Identify which cell holds the provided text, then report its [x, y] central coordinate. 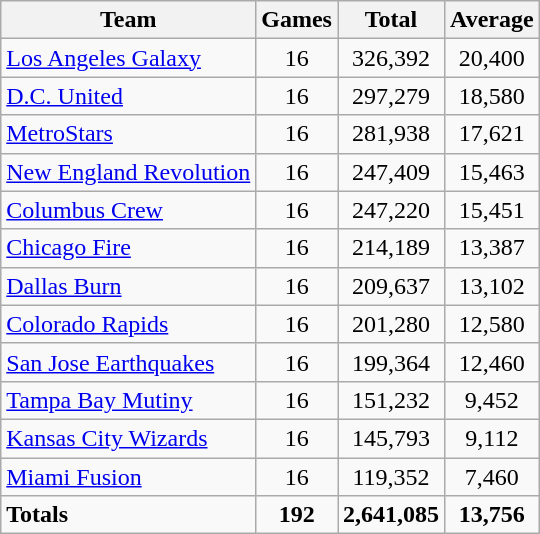
13,387 [492, 248]
247,220 [392, 210]
Games [297, 20]
192 [297, 515]
Miami Fusion [128, 477]
9,112 [492, 438]
7,460 [492, 477]
13,102 [492, 286]
281,938 [392, 134]
San Jose Earthquakes [128, 362]
2,641,085 [392, 515]
15,451 [492, 210]
D.C. United [128, 96]
119,352 [392, 477]
Los Angeles Galaxy [128, 58]
201,280 [392, 324]
Totals [128, 515]
326,392 [392, 58]
209,637 [392, 286]
199,364 [392, 362]
297,279 [392, 96]
15,463 [492, 172]
145,793 [392, 438]
Team [128, 20]
MetroStars [128, 134]
Tampa Bay Mutiny [128, 400]
Columbus Crew [128, 210]
9,452 [492, 400]
Chicago Fire [128, 248]
247,409 [392, 172]
13,756 [492, 515]
151,232 [392, 400]
20,400 [492, 58]
Colorado Rapids [128, 324]
Total [392, 20]
Dallas Burn [128, 286]
12,460 [492, 362]
214,189 [392, 248]
Kansas City Wizards [128, 438]
18,580 [492, 96]
New England Revolution [128, 172]
17,621 [492, 134]
12,580 [492, 324]
Average [492, 20]
